Determine the [X, Y] coordinate at the center of the cell enclosing the given text.  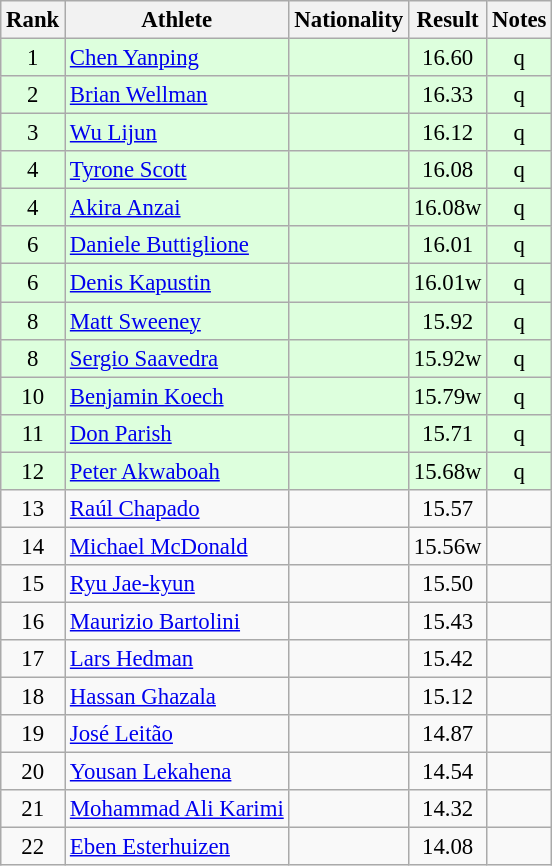
Sergio Saavedra [177, 358]
15.57 [447, 509]
Wu Lijun [177, 133]
20 [33, 772]
Benjamin Koech [177, 396]
16 [33, 621]
15 [33, 584]
15.50 [447, 584]
3 [33, 133]
15.68w [447, 471]
15.71 [447, 433]
14.08 [447, 847]
Peter Akwaboah [177, 471]
10 [33, 396]
Rank [33, 20]
Yousan Lekahena [177, 772]
Hassan Ghazala [177, 697]
Daniele Buttiglione [177, 245]
21 [33, 809]
Maurizio Bartolini [177, 621]
Akira Anzai [177, 208]
Ryu Jae-kyun [177, 584]
16.08 [447, 170]
13 [33, 509]
15.92 [447, 321]
Tyrone Scott [177, 170]
Brian Wellman [177, 95]
15.43 [447, 621]
15.79w [447, 396]
José Leitão [177, 734]
14 [33, 546]
12 [33, 471]
2 [33, 95]
22 [33, 847]
Athlete [177, 20]
Nationality [348, 20]
Don Parish [177, 433]
14.87 [447, 734]
Michael McDonald [177, 546]
15.42 [447, 659]
14.32 [447, 809]
Eben Esterhuizen [177, 847]
Matt Sweeney [177, 321]
Denis Kapustin [177, 283]
15.92w [447, 358]
14.54 [447, 772]
15.12 [447, 697]
16.01w [447, 283]
15.56w [447, 546]
16.60 [447, 58]
Chen Yanping [177, 58]
18 [33, 697]
Raúl Chapado [177, 509]
16.33 [447, 95]
11 [33, 433]
Mohammad Ali Karimi [177, 809]
Notes [520, 20]
1 [33, 58]
16.12 [447, 133]
17 [33, 659]
Result [447, 20]
Lars Hedman [177, 659]
16.01 [447, 245]
19 [33, 734]
16.08w [447, 208]
